From the cell containing the given text, extract its center point as [X, Y] coordinate. 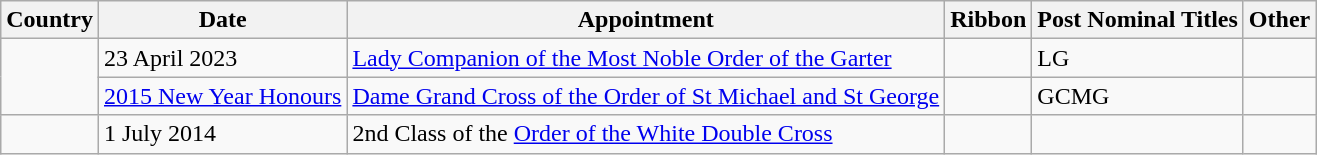
Country [50, 20]
2015 New Year Honours [222, 96]
Date [222, 20]
2nd Class of the Order of the White Double Cross [646, 134]
Post Nominal Titles [1138, 20]
23 April 2023 [222, 58]
1 July 2014 [222, 134]
Appointment [646, 20]
LG [1138, 58]
GCMG [1138, 96]
Lady Companion of the Most Noble Order of the Garter [646, 58]
Dame Grand Cross of the Order of St Michael and St George [646, 96]
Ribbon [988, 20]
Other [1279, 20]
